From the cell containing the given text, extract its center point as [x, y] coordinate. 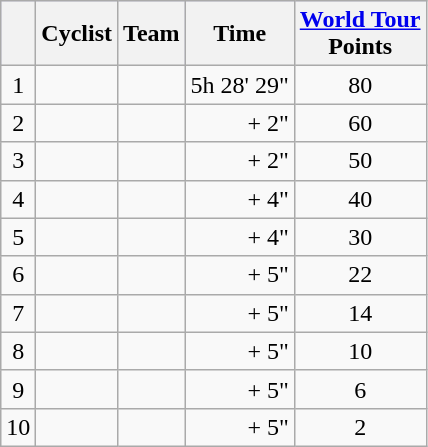
30 [360, 237]
1 [18, 85]
World Tour Points [360, 34]
22 [360, 275]
Time [240, 34]
80 [360, 85]
Cyclist [77, 34]
9 [18, 389]
8 [18, 351]
3 [18, 161]
40 [360, 199]
60 [360, 123]
7 [18, 313]
Team [152, 34]
4 [18, 199]
5h 28' 29" [240, 85]
5 [18, 237]
50 [360, 161]
14 [360, 313]
